Determine the (X, Y) coordinate at the center of the cell enclosing the given text.  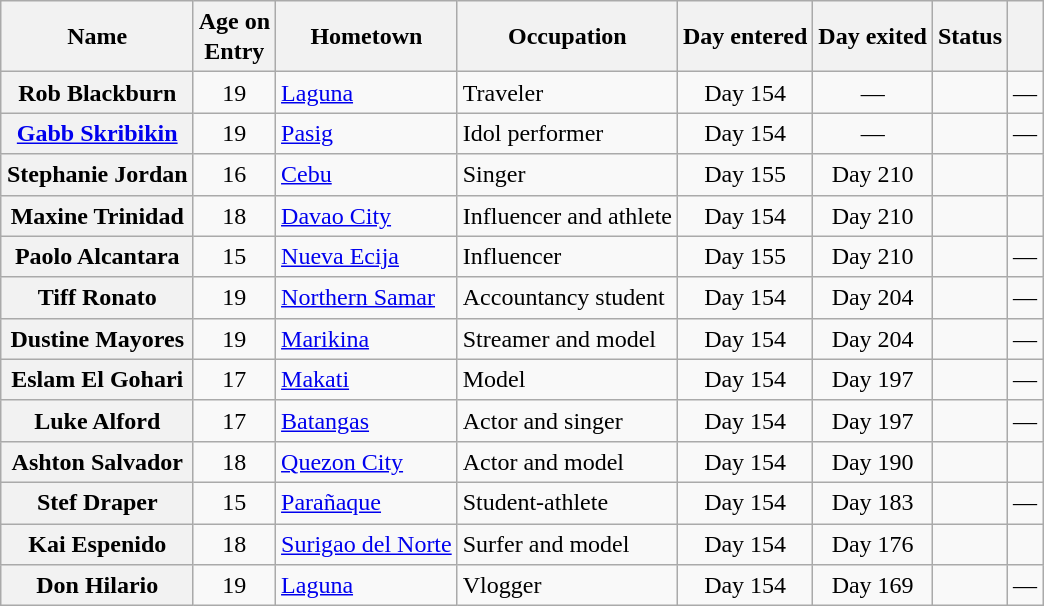
Influencer and athlete (567, 216)
Parañaque (367, 502)
Vlogger (567, 586)
Age onEntry (234, 36)
16 (234, 174)
Davao City (367, 216)
Quezon City (367, 462)
Traveler (567, 92)
Kai Espenido (97, 544)
Nueva Ecija (367, 256)
Student-athlete (567, 502)
Day 169 (873, 586)
Luke Alford (97, 420)
Hometown (367, 36)
Actor and model (567, 462)
Streamer and model (567, 338)
Day 183 (873, 502)
Day 176 (873, 544)
Dustine Mayores (97, 338)
Name (97, 36)
Occupation (567, 36)
Stephanie Jordan (97, 174)
Day exited (873, 36)
Actor and singer (567, 420)
Eslam El Gohari (97, 380)
Status (970, 36)
Northern Samar (367, 298)
Surigao del Norte (367, 544)
Day 190 (873, 462)
Accountancy student (567, 298)
Ashton Salvador (97, 462)
Pasig (367, 134)
Paolo Alcantara (97, 256)
Cebu (367, 174)
Maxine Trinidad (97, 216)
Surfer and model (567, 544)
Makati (367, 380)
Influencer (567, 256)
Stef Draper (97, 502)
Rob Blackburn (97, 92)
Singer (567, 174)
Don Hilario (97, 586)
Tiff Ronato (97, 298)
Day entered (746, 36)
Gabb Skribikin (97, 134)
Model (567, 380)
Idol performer (567, 134)
Batangas (367, 420)
Marikina (367, 338)
